For the text-containing cell, return its midpoint in [x, y] coordinate format. 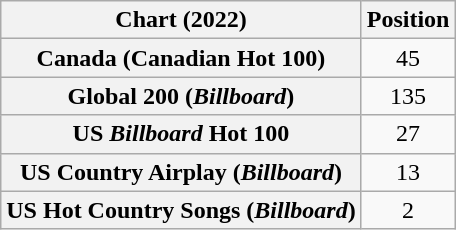
Global 200 (Billboard) [181, 96]
2 [408, 210]
13 [408, 172]
27 [408, 134]
Canada (Canadian Hot 100) [181, 58]
45 [408, 58]
135 [408, 96]
Chart (2022) [181, 20]
US Country Airplay (Billboard) [181, 172]
US Hot Country Songs (Billboard) [181, 210]
Position [408, 20]
US Billboard Hot 100 [181, 134]
